Capture the cell that displays the provided text and extract its (X, Y) central coordinate. 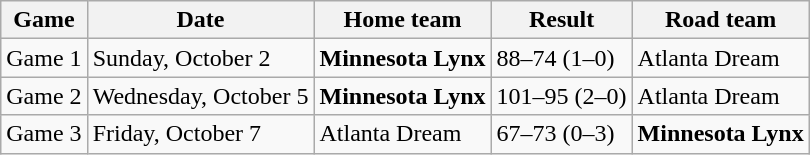
101–95 (2–0) (562, 96)
Road team (720, 20)
Result (562, 20)
Game 1 (44, 58)
Wednesday, October 5 (200, 96)
67–73 (0–3) (562, 134)
Friday, October 7 (200, 134)
88–74 (1–0) (562, 58)
Date (200, 20)
Sunday, October 2 (200, 58)
Game 2 (44, 96)
Home team (402, 20)
Game (44, 20)
Game 3 (44, 134)
